Pinpoint the cell where the given text exists, returning its (X, Y) midpoint coordinate. 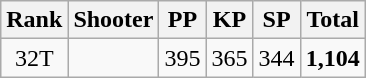
395 (182, 58)
365 (230, 58)
344 (276, 58)
KP (230, 20)
Shooter (114, 20)
PP (182, 20)
SP (276, 20)
Total (332, 20)
1,104 (332, 58)
Rank (34, 20)
32T (34, 58)
